Output the [x, y] coordinate of the center of the cell containing the given text.  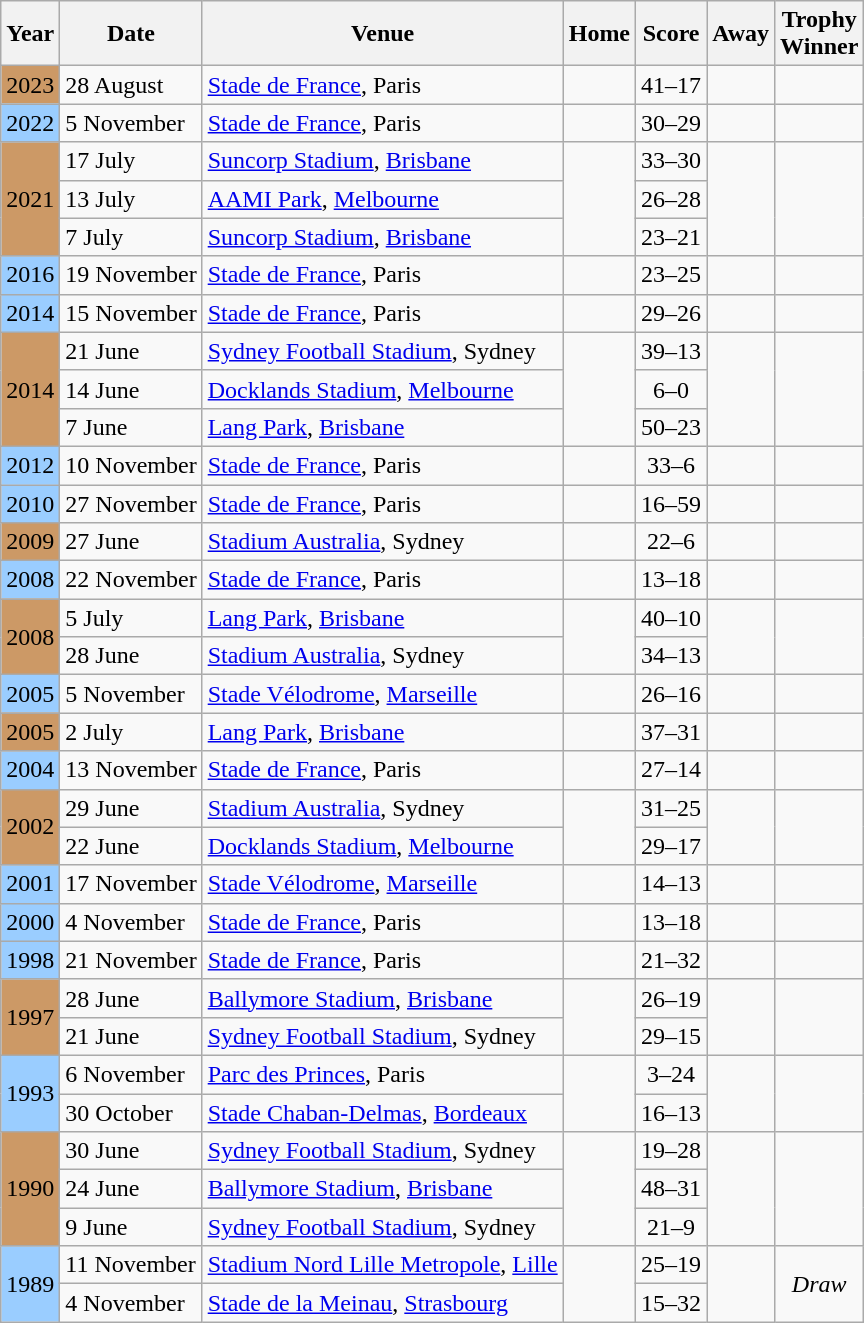
27 June [131, 542]
29–15 [672, 1036]
23–21 [672, 237]
26–28 [672, 199]
Date [131, 34]
Draw [820, 1284]
13 July [131, 199]
16–13 [672, 1113]
31–25 [672, 808]
17 November [131, 884]
2009 [30, 542]
15–32 [672, 1303]
41–17 [672, 85]
27 November [131, 503]
50–23 [672, 427]
21–9 [672, 1227]
17 July [131, 161]
Home [599, 34]
2022 [30, 123]
13 November [131, 770]
26–19 [672, 998]
2021 [30, 199]
23–25 [672, 275]
Stadium Nord Lille Metropole, Lille [382, 1265]
2002 [30, 827]
3–24 [672, 1074]
2010 [30, 503]
37–31 [672, 732]
2012 [30, 465]
2016 [30, 275]
Year [30, 34]
7 July [131, 237]
TrophyWinner [820, 34]
11 November [131, 1265]
40–10 [672, 618]
22 June [131, 846]
2004 [30, 770]
Stade de la Meinau, Strasbourg [382, 1303]
22–6 [672, 542]
7 June [131, 427]
15 November [131, 313]
30–29 [672, 123]
33–30 [672, 161]
Away [741, 34]
5 July [131, 618]
2000 [30, 922]
29–26 [672, 313]
1993 [30, 1093]
6 November [131, 1074]
30 October [131, 1113]
30 June [131, 1151]
21–32 [672, 960]
34–13 [672, 656]
2 July [131, 732]
14–13 [672, 884]
26–16 [672, 694]
AAMI Park, Melbourne [382, 199]
2023 [30, 85]
22 November [131, 580]
1989 [30, 1284]
1998 [30, 960]
24 June [131, 1189]
Score [672, 34]
9 June [131, 1227]
1990 [30, 1189]
29–17 [672, 846]
33–6 [672, 465]
14 June [131, 389]
Parc des Princes, Paris [382, 1074]
1997 [30, 1017]
10 November [131, 465]
19–28 [672, 1151]
29 June [131, 808]
Venue [382, 34]
25–19 [672, 1265]
39–13 [672, 351]
19 November [131, 275]
Stade Chaban-Delmas, Bordeaux [382, 1113]
16–59 [672, 503]
6–0 [672, 389]
2001 [30, 884]
21 November [131, 960]
28 August [131, 85]
48–31 [672, 1189]
27–14 [672, 770]
